Search for the cell housing the specified text and yield its (X, Y) center coordinate. 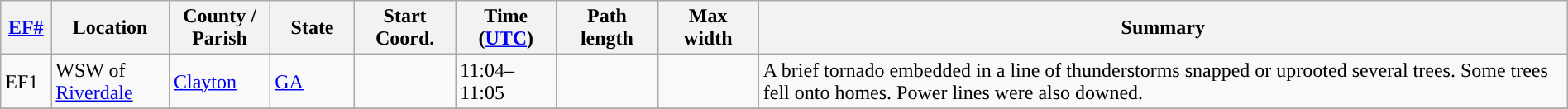
Clayton (219, 81)
Path length (607, 28)
Summary (1163, 28)
11:04–11:05 (506, 81)
WSW of Riverdale (111, 81)
GA (313, 81)
County / Parish (219, 28)
Start Coord. (404, 28)
Location (111, 28)
EF# (26, 28)
Time (UTC) (506, 28)
State (313, 28)
EF1 (26, 81)
A brief tornado embedded in a line of thunderstorms snapped or uprooted several trees. Some trees fell onto homes. Power lines were also downed. (1163, 81)
Max width (708, 28)
